Locate the cell with the specified text and output its [X, Y] center coordinate. 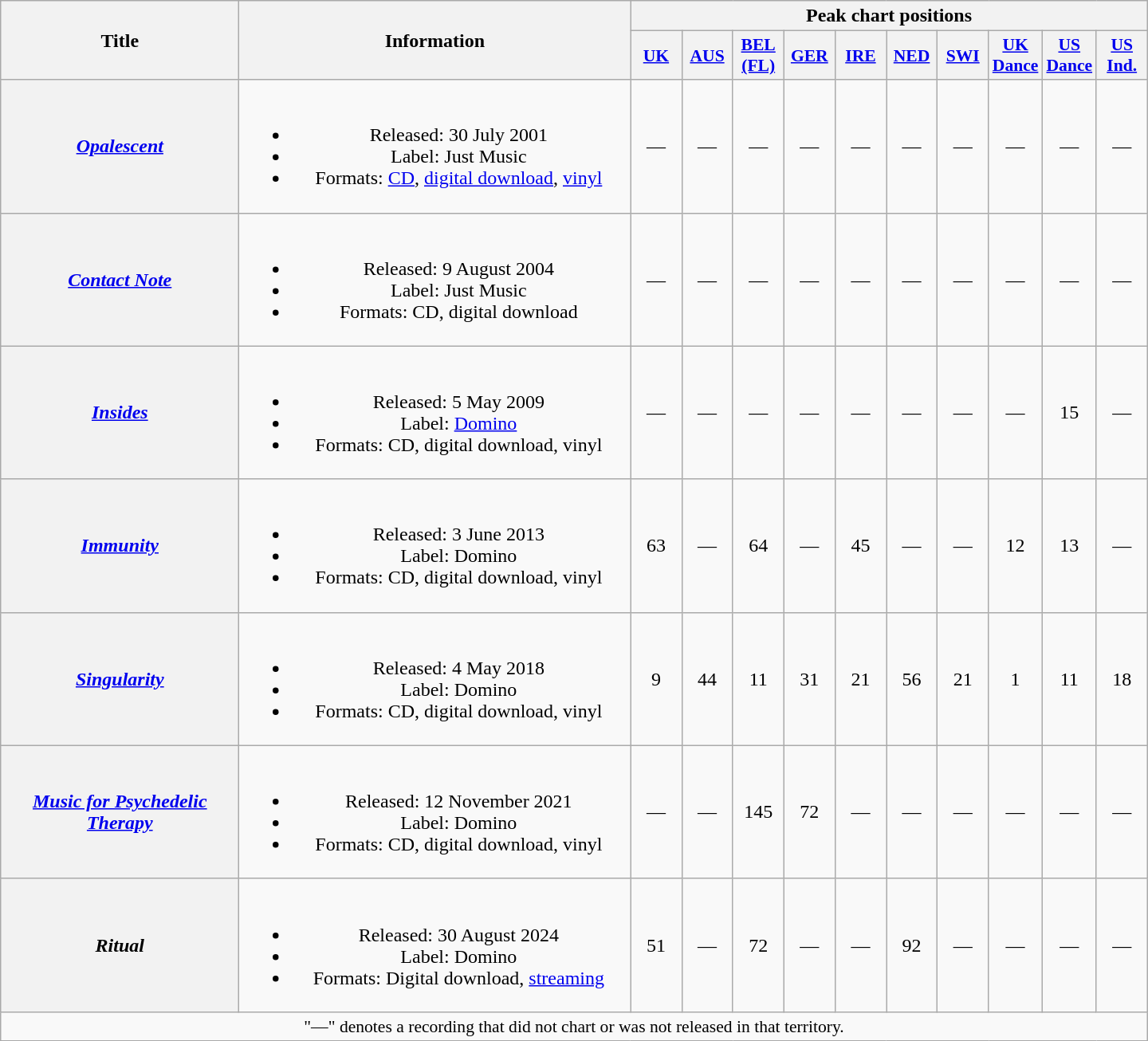
Insides [120, 413]
NED [912, 56]
Information [435, 40]
Released: 9 August 2004Label: Just MusicFormats: CD, digital download [435, 279]
Released: 12 November 2021Label: DominoFormats: CD, digital download, vinyl [435, 811]
15 [1069, 413]
1 [1016, 679]
UKDance [1016, 56]
51 [656, 945]
GER [809, 56]
AUS [707, 56]
USInd. [1122, 56]
Ritual [120, 945]
"—" denotes a recording that did not chart or was not released in that territory. [574, 1026]
64 [758, 545]
63 [656, 545]
44 [707, 679]
USDance [1069, 56]
45 [860, 545]
Title [120, 40]
Music for Psychedelic Therapy [120, 811]
Released: 4 May 2018Label: DominoFormats: CD, digital download, vinyl [435, 679]
IRE [860, 56]
31 [809, 679]
145 [758, 811]
9 [656, 679]
Singularity [120, 679]
SWI [963, 56]
56 [912, 679]
13 [1069, 545]
12 [1016, 545]
Released: 3 June 2013Label: DominoFormats: CD, digital download, vinyl [435, 545]
Released: 5 May 2009Label: DominoFormats: CD, digital download, vinyl [435, 413]
18 [1122, 679]
Contact Note [120, 279]
Released: 30 July 2001Label: Just MusicFormats: CD, digital download, vinyl [435, 147]
Peak chart positions [889, 16]
92 [912, 945]
Opalescent [120, 147]
Released: 30 August 2024Label: DominoFormats: Digital download, streaming [435, 945]
BEL(FL) [758, 56]
UK [656, 56]
Immunity [120, 545]
